Locate the cell with the specified text and output its [x, y] center coordinate. 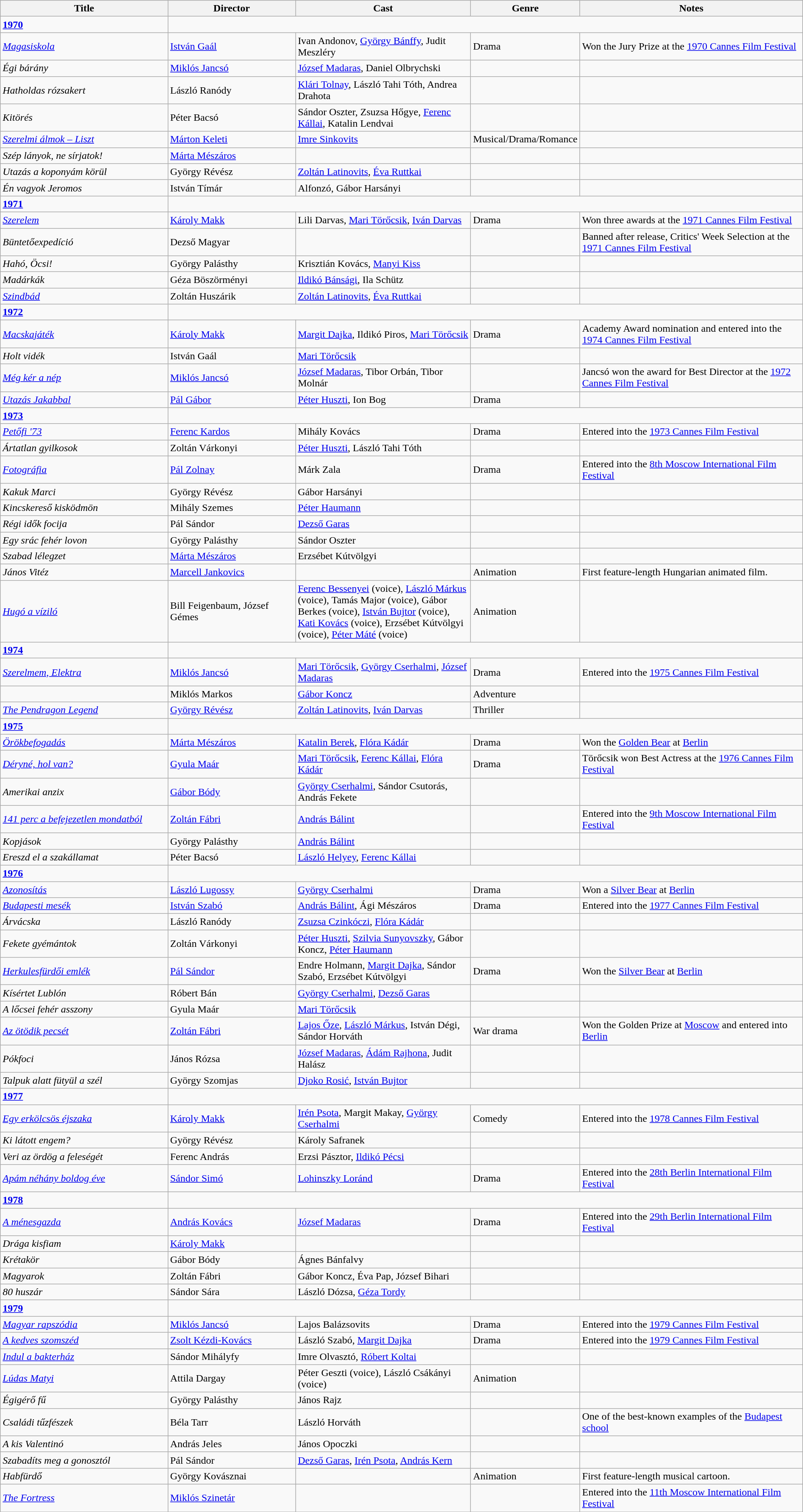
István Tímár [231, 188]
Kitörés [84, 118]
War drama [525, 1031]
Gábor Koncz, Éva Pap, József Bihari [383, 1276]
Herkulesfürdői emlék [84, 971]
Adventure [525, 694]
Klári Tolnay, László Tahi Tóth, Andrea Drahota [383, 90]
Drága kisfiam [84, 1244]
Lili Darvas, Mari Törőcsik, Iván Darvas [383, 220]
Mihály Szemes [231, 508]
László Lugossy [231, 889]
Utazás Jakabbal [84, 400]
Azonosítás [84, 889]
Egy srác fehér lovon [84, 540]
György Cserhalmi, Dezső Garas [383, 993]
Pókfoci [84, 1058]
Sándor Oszter, Zsuzsa Hőgye, Ferenc Kállai, Katalin Lendvai [383, 118]
János Rajz [383, 1400]
József Madaras [383, 1222]
Marcell Jankovics [231, 572]
Entered into the 1978 Cannes Film Festival [691, 1118]
141 perc a befejezetlen mondatból [84, 819]
Utazás a koponyám körül [84, 172]
Márton Keleti [231, 139]
Irén Psota, Margit Makay, György Cserhalmi [383, 1118]
Lohinszky Loránd [383, 1178]
Sándor Mihályfy [231, 1357]
Lajos Balázsovits [383, 1324]
László Horváth [383, 1422]
Árvácska [84, 922]
József Madaras, Ádám Rajhona, Judit Halász [383, 1058]
Ivan Andonov, György Bánffy, Judit Meszléry [383, 47]
Róbert Bán [231, 993]
Ferenc Kardos [231, 432]
Zsuzsa Czinkóczi, Flóra Kádár [383, 922]
A kedves szomszéd [84, 1340]
Szerelmem, Elektra [84, 672]
Szabadíts meg a gonosztól [84, 1460]
Mari Törőcsik, György Cserhalmi, József Madaras [383, 672]
Kísértet Lublón [84, 993]
Én vagyok Jeromos [84, 188]
Dezső Garas [383, 524]
Veri az ördög a feleségét [84, 1156]
Notes [691, 8]
György Kovásznai [231, 1476]
Mihály Kovács [383, 432]
Péter Huszti, László Tahi Tóth [383, 448]
A ménesgazda [84, 1222]
György Cserhalmi, Sándor Csutorás, András Fekete [383, 791]
Fotográfia [84, 469]
Péter Geszti (voice), László Csákányi (voice) [383, 1379]
Won the Jury Prize at the 1970 Cannes Film Festival [691, 47]
1973 [84, 416]
György Szomjas [231, 1080]
Petőfi '73 [84, 432]
Péter Haumann [383, 508]
Büntetőexpedíció [84, 241]
Lúdas Matyi [84, 1379]
A lőcsei fehér asszony [84, 1009]
István Szabó [231, 906]
Won the Silver Bear at Berlin [691, 971]
Katalin Berek, Flóra Kádár [383, 742]
Zoltán Huszárik [231, 296]
Kopjások [84, 841]
Erzsébet Kútvölgyi [383, 556]
Bill Feigenbaum, József Gémes [231, 611]
József Madaras, Tibor Orbán, Tibor Molnár [383, 378]
Zsolt Kézdi-Kovács [231, 1340]
Holt vidék [84, 356]
Dezső Magyar [231, 241]
Indul a bakterház [84, 1357]
Apám néhány boldog éve [84, 1178]
Attila Dargay [231, 1379]
György Cserhalmi [383, 889]
Ártatlan gyilkosok [84, 448]
Károly Safranek [383, 1140]
One of the best-known examples of the Budapest school [691, 1422]
László Helyey, Ferenc Kállai [383, 857]
Entered into the 29th Berlin International Film Festival [691, 1222]
Habfürdő [84, 1476]
1976 [84, 873]
Comedy [525, 1118]
Magasiskola [84, 47]
1979 [84, 1308]
A kis Valentinó [84, 1444]
Amerikai anzix [84, 791]
Hatholdas rózsakert [84, 90]
First feature-length Hungarian animated film. [691, 572]
Title [84, 8]
József Madaras, Daniel Olbrychski [383, 68]
Égi bárány [84, 68]
Régi idők focija [84, 524]
Égigérő fű [84, 1400]
Péter Huszti, Szilvia Sunyovszky, Gábor Koncz, Péter Haumann [383, 944]
Alfonzó, Gábor Harsányi [383, 188]
Szindbád [84, 296]
Jancsó won the award for Best Director at the 1972 Cannes Film Festival [691, 378]
Sándor Simó [231, 1178]
Fekete gyémántok [84, 944]
Déryné, hol van? [84, 764]
First feature-length musical cartoon. [691, 1476]
Cast [383, 8]
Ágnes Bánfalvy [383, 1260]
Entered into the 1975 Cannes Film Festival [691, 672]
Sándor Oszter [383, 540]
Lajos Őze, László Márkus, István Dégi, Sándor Horváth [383, 1031]
80 huszár [84, 1292]
Ki látott engem? [84, 1140]
Entered into the 9th Moscow International Film Festival [691, 819]
Ferenc András [231, 1156]
Szabad lélegzet [84, 556]
Genre [525, 8]
Krétakör [84, 1260]
Zoltán Latinovits, Iván Darvas [383, 710]
László Dózsa, Géza Tordy [383, 1292]
Macskajáték [84, 334]
Dezső Garas, Irén Psota, András Kern [383, 1460]
András Kovács [231, 1222]
Sándor Sára [231, 1292]
Won three awards at the 1971 Cannes Film Festival [691, 220]
Ildikó Bánsági, Ila Schütz [383, 280]
1972 [84, 312]
Gábor Koncz [383, 694]
Entered into the 8th Moscow International Film Festival [691, 469]
Entered into the 11th Moscow International Film Festival [691, 1498]
János Opoczki [383, 1444]
Entered into the 1973 Cannes Film Festival [691, 432]
Hugó a víziló [84, 611]
Géza Böszörményi [231, 280]
Entered into the 28th Berlin International Film Festival [691, 1178]
Thriller [525, 710]
Won the Golden Bear at Berlin [691, 742]
Musical/Drama/Romance [525, 139]
Mari Törőcsik, Ferenc Kállai, Flóra Kádár [383, 764]
Madárkák [84, 280]
1977 [84, 1096]
András Bálint, Ági Mészáros [383, 906]
Margit Dajka, Ildikó Piros, Mari Törőcsik [383, 334]
Djoko Rosić, István Bujtor [383, 1080]
The Fortress [84, 1498]
Törőcsik won Best Actress at the 1976 Cannes Film Festival [691, 764]
Erzsi Pásztor, Ildikó Pécsi [383, 1156]
Örökbefogadás [84, 742]
Egy erkölcsös éjszaka [84, 1118]
Márk Zala [383, 469]
Péter Huszti, Ion Bog [383, 400]
The Pendragon Legend [84, 710]
1974 [84, 650]
Szerelmi álmok – Liszt [84, 139]
Krisztián Kovács, Manyi Kiss [383, 264]
Won the Golden Prize at Moscow and entered into Berlin [691, 1031]
Az ötödik pecsét [84, 1031]
Családi tűzfészek [84, 1422]
Hahó, Öcsi! [84, 264]
Magyarok [84, 1276]
Kakuk Marci [84, 491]
Banned after release, Critics' Week Selection at the 1971 Cannes Film Festival [691, 241]
András Jeles [231, 1444]
Budapesti mesék [84, 906]
Béla Tarr [231, 1422]
Pál Gábor [231, 400]
László Szabó, Margit Dajka [383, 1340]
Entered into the 1977 Cannes Film Festival [691, 906]
Won a Silver Bear at Berlin [691, 889]
Szerelem [84, 220]
Miklós Markos [231, 694]
1970 [84, 25]
Szép lányok, ne sírjatok! [84, 155]
Director [231, 8]
Még kér a nép [84, 378]
1975 [84, 726]
János Vitéz [84, 572]
Endre Holmann, Margit Dajka, Sándor Szabó, Erzsébet Kútvölgyi [383, 971]
Gábor Harsányi [383, 491]
1971 [84, 204]
János Rózsa [231, 1058]
Academy Award nomination and entered into the 1974 Cannes Film Festival [691, 334]
Imre Sinkovits [383, 139]
Ereszd el a szakállamat [84, 857]
Pál Zolnay [231, 469]
Talpuk alatt fütyül a szél [84, 1080]
Kincskereső kisködmön [84, 508]
Miklós Szinetár [231, 1498]
Magyar rapszódia [84, 1324]
1978 [84, 1200]
Imre Olvasztó, Róbert Koltai [383, 1357]
